Determine the (x, y) coordinate at the center of the cell enclosing the given text.  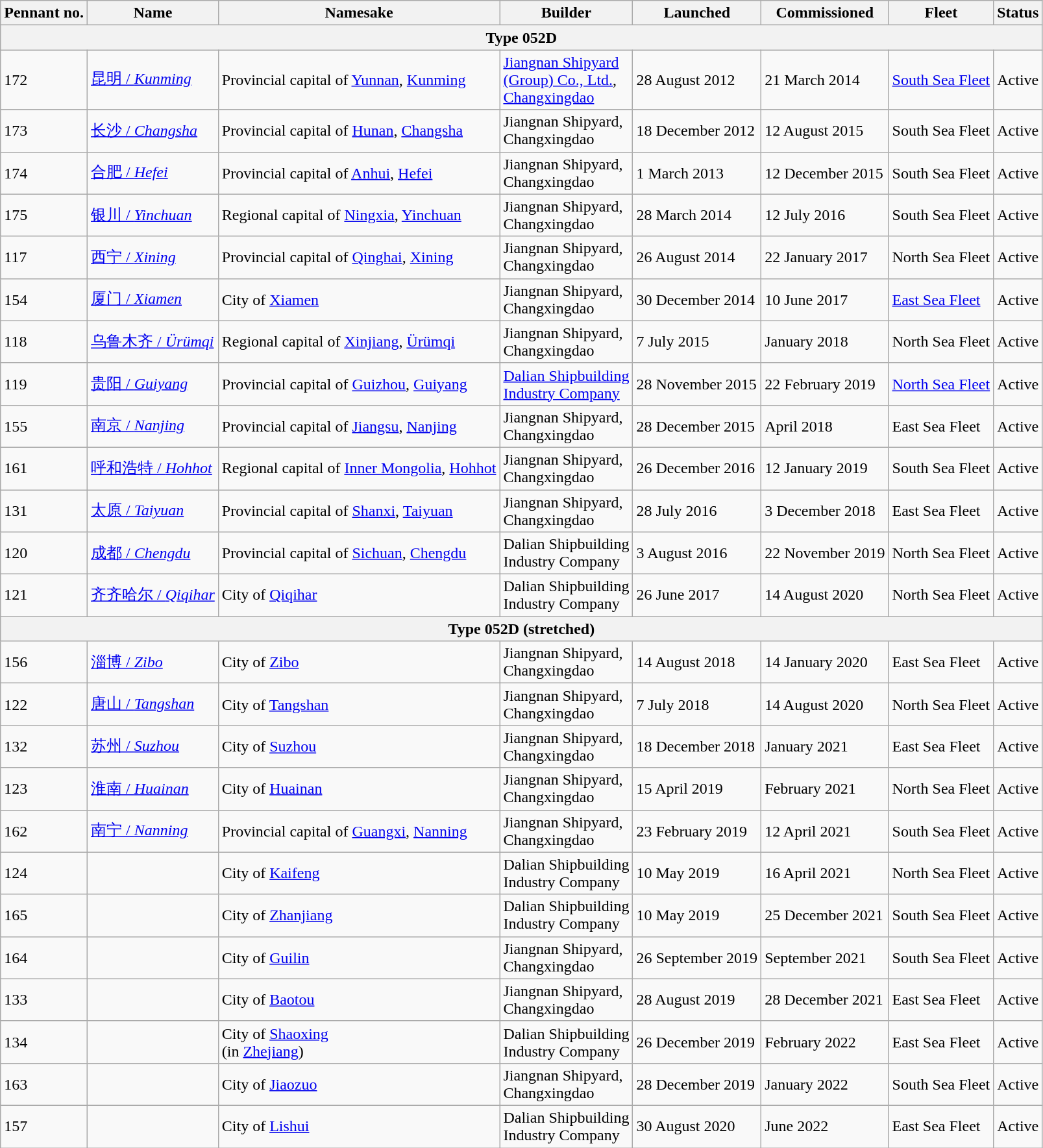
161 (44, 469)
合肥 / Hefei (153, 173)
Provincial capital of Yunnan, Kunming (359, 80)
21 March 2014 (825, 80)
April 2018 (825, 426)
28 July 2016 (697, 510)
131 (44, 510)
15 April 2019 (697, 789)
3 August 2016 (697, 553)
Provincial capital of Sichuan, Chengdu (359, 553)
乌鲁木齐 / Ürümqi (153, 341)
Regional capital of Xinjiang, Ürümqi (359, 341)
淮南 / Huainan (153, 789)
133 (44, 999)
26 September 2019 (697, 958)
14 August 2018 (697, 662)
City of Jiaozuo (359, 1084)
南宁 / Nanning (153, 831)
132 (44, 746)
厦门 / Xiamen (153, 300)
165 (44, 915)
长沙 / Changsha (153, 131)
22 January 2017 (825, 257)
Provincial capital of Guangxi, Nanning (359, 831)
3 December 2018 (825, 510)
173 (44, 131)
30 December 2014 (697, 300)
123 (44, 789)
September 2021 (825, 958)
Type 052D (522, 38)
February 2022 (825, 1042)
28 December 2019 (697, 1084)
163 (44, 1084)
南京 / Nanjing (153, 426)
Provincial capital of Qinghai, Xining (359, 257)
Launched (697, 13)
呼和浩特 / Hohhot (153, 469)
119 (44, 384)
Commissioned (825, 13)
12 April 2021 (825, 831)
太原 / Taiyuan (153, 510)
City of Zibo (359, 662)
City of Kaifeng (359, 873)
银川 / Yinchuan (153, 215)
164 (44, 958)
12 January 2019 (825, 469)
January 2018 (825, 341)
28 March 2014 (697, 215)
June 2022 (825, 1127)
28 November 2015 (697, 384)
124 (44, 873)
Type 052D (stretched) (522, 629)
134 (44, 1042)
7 July 2015 (697, 341)
156 (44, 662)
14 January 2020 (825, 662)
淄博 / Zibo (153, 662)
Regional capital of Ningxia, Yinchuan (359, 215)
162 (44, 831)
26 December 2019 (697, 1042)
28 December 2021 (825, 999)
Provincial capital of Hunan, Changsha (359, 131)
January 2021 (825, 746)
175 (44, 215)
28 August 2019 (697, 999)
12 July 2016 (825, 215)
齐齐哈尔 / Qiqihar (153, 596)
28 August 2012 (697, 80)
City of Suzhou (359, 746)
1 March 2013 (697, 173)
Fleet (941, 13)
16 April 2021 (825, 873)
Dalian ShipbuildingIndustry Company (566, 384)
157 (44, 1127)
26 December 2016 (697, 469)
22 November 2019 (825, 553)
Provincial capital of Jiangsu, Nanjing (359, 426)
January 2022 (825, 1084)
7 July 2018 (697, 705)
February 2021 (825, 789)
18 December 2012 (697, 131)
Provincial capital of Guizhou, Guiyang (359, 384)
121 (44, 596)
Namesake (359, 13)
26 August 2014 (697, 257)
Provincial capital of Shanxi, Taiyuan (359, 510)
Jiangnan Shipyard (Group) Co., Ltd., Changxingdao (566, 80)
155 (44, 426)
唐山 / Tangshan (153, 705)
174 (44, 173)
City of Baotou (359, 999)
Status (1018, 13)
City of Guilin (359, 958)
18 December 2018 (697, 746)
Regional capital of Inner Mongolia, Hohhot (359, 469)
Pennant no. (44, 13)
City of Huainan (359, 789)
City of Xiamen (359, 300)
117 (44, 257)
City of Zhanjiang (359, 915)
122 (44, 705)
成都 / Chengdu (153, 553)
25 December 2021 (825, 915)
City of Qiqihar (359, 596)
154 (44, 300)
120 (44, 553)
Builder (566, 13)
苏州 / Suzhou (153, 746)
118 (44, 341)
Provincial capital of Anhui, Hefei (359, 173)
Name (153, 13)
12 December 2015 (825, 173)
City of Shaoxing(in Zhejiang) (359, 1042)
26 June 2017 (697, 596)
172 (44, 80)
12 August 2015 (825, 131)
贵阳 / Guiyang (153, 384)
City of Lishui (359, 1127)
西宁 / Xining (153, 257)
28 December 2015 (697, 426)
City of Tangshan (359, 705)
10 June 2017 (825, 300)
23 February 2019 (697, 831)
昆明 / Kunming (153, 80)
22 February 2019 (825, 384)
30 August 2020 (697, 1127)
